Scan for the cell matching the given text and deliver its (x, y) coordinate at center. 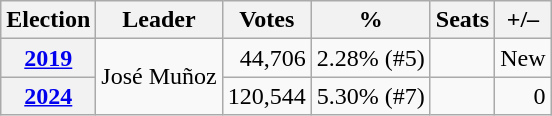
2019 (48, 58)
2.28% (#5) (370, 58)
José Muñoz (159, 77)
44,706 (266, 58)
120,544 (266, 96)
2024 (48, 96)
Election (48, 20)
New (523, 58)
Leader (159, 20)
Votes (266, 20)
Seats (462, 20)
0 (523, 96)
+/– (523, 20)
% (370, 20)
5.30% (#7) (370, 96)
